Provide the [X, Y] coordinate of the cell's center where the given text is located.  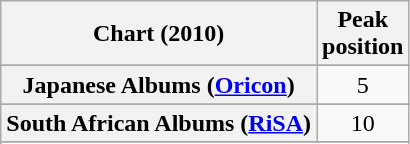
5 [363, 85]
10 [363, 123]
Peakposition [363, 34]
Chart (2010) [159, 34]
South African Albums (RiSA) [159, 123]
Japanese Albums (Oricon) [159, 85]
